Determine the [X, Y] coordinate at the center of the cell enclosing the given text.  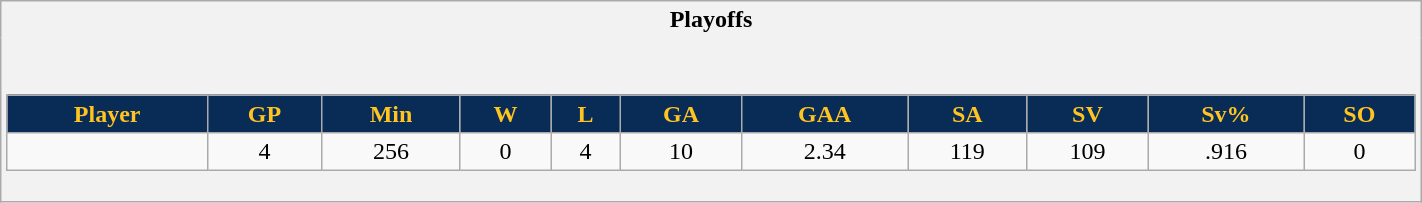
109 [1088, 152]
W [505, 114]
Min [392, 114]
GA [680, 114]
L [586, 114]
GAA [825, 114]
119 [968, 152]
256 [392, 152]
SO [1360, 114]
.916 [1226, 152]
10 [680, 152]
GP [264, 114]
Player [107, 114]
2.34 [825, 152]
Player GP Min W L GA GAA SA SV Sv% SO 4 256 0 4 10 2.34 119 109 .916 0 [711, 120]
Playoffs [711, 20]
SV [1088, 114]
Sv% [1226, 114]
SA [968, 114]
